Search for the cell housing the specified text and yield its [X, Y] center coordinate. 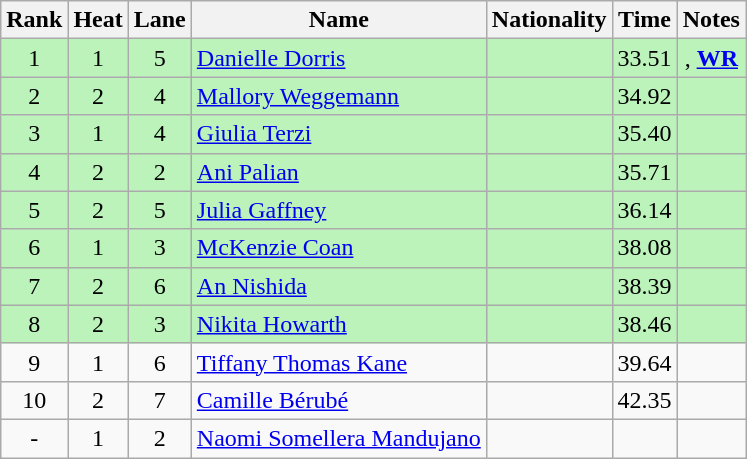
34.92 [644, 96]
Julia Gaffney [338, 210]
39.64 [644, 362]
36.14 [644, 210]
Nationality [549, 20]
8 [34, 324]
38.08 [644, 248]
Heat [98, 20]
McKenzie Coan [338, 248]
An Nishida [338, 286]
Naomi Somellera Mandujano [338, 438]
Camille Bérubé [338, 400]
Danielle Dorris [338, 58]
10 [34, 400]
33.51 [644, 58]
Ani Palian [338, 172]
Giulia Terzi [338, 134]
Notes [711, 20]
38.39 [644, 286]
Time [644, 20]
Tiffany Thomas Kane [338, 362]
, WR [711, 58]
35.40 [644, 134]
42.35 [644, 400]
Rank [34, 20]
Lane [160, 20]
Nikita Howarth [338, 324]
Name [338, 20]
35.71 [644, 172]
Mallory Weggemann [338, 96]
- [34, 438]
38.46 [644, 324]
9 [34, 362]
